Output the (x, y) coordinate of the center of the cell containing the given text.  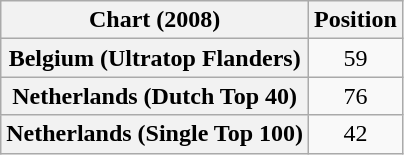
Position (356, 20)
59 (356, 58)
Chart (2008) (155, 20)
Belgium (Ultratop Flanders) (155, 58)
42 (356, 134)
Netherlands (Single Top 100) (155, 134)
76 (356, 96)
Netherlands (Dutch Top 40) (155, 96)
